For the text-containing cell, return its midpoint in (x, y) coordinate format. 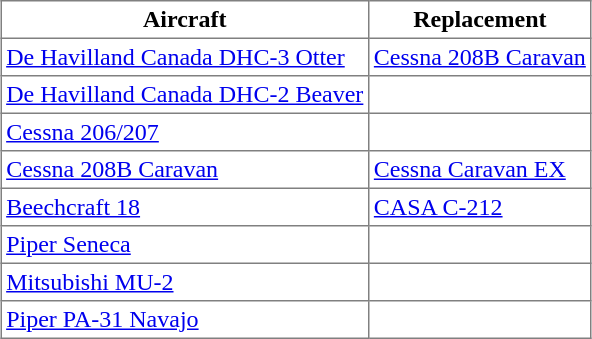
Piper PA-31 Navajo (185, 320)
Beechcraft 18 (185, 207)
Aircraft (185, 20)
De Havilland Canada DHC-2 Beaver (185, 95)
Replacement (480, 20)
Cessna 206/207 (185, 132)
Mitsubishi MU-2 (185, 282)
CASA C-212 (480, 207)
Piper Seneca (185, 245)
De Havilland Canada DHC-3 Otter (185, 57)
Cessna Caravan EX (480, 170)
